Return (x, y) of the center of cell containing provided text 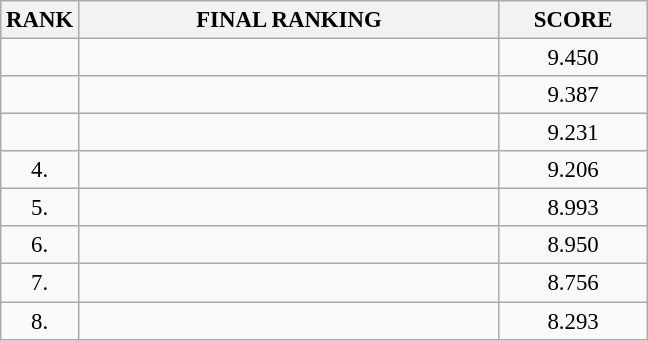
9.387 (572, 95)
RANK (40, 20)
8.993 (572, 208)
8.950 (572, 245)
FINAL RANKING (288, 20)
9.206 (572, 170)
8.756 (572, 283)
5. (40, 208)
8. (40, 321)
7. (40, 283)
9.231 (572, 133)
6. (40, 245)
9.450 (572, 58)
4. (40, 170)
8.293 (572, 321)
SCORE (572, 20)
